Return [x, y] of the center of cell containing provided text 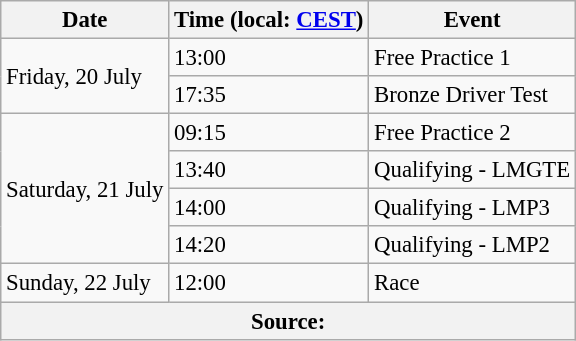
13:00 [269, 58]
14:00 [269, 208]
09:15 [269, 133]
Qualifying - LMP2 [472, 245]
12:00 [269, 283]
14:20 [269, 245]
Free Practice 1 [472, 58]
Bronze Driver Test [472, 95]
Qualifying - LMGTE [472, 170]
Saturday, 21 July [85, 189]
13:40 [269, 170]
Free Practice 2 [472, 133]
Event [472, 20]
Date [85, 20]
17:35 [269, 95]
Source: [288, 321]
Race [472, 283]
Friday, 20 July [85, 76]
Time (local: CEST) [269, 20]
Qualifying - LMP3 [472, 208]
Sunday, 22 July [85, 283]
